Search for the cell housing the specified text and yield its (x, y) center coordinate. 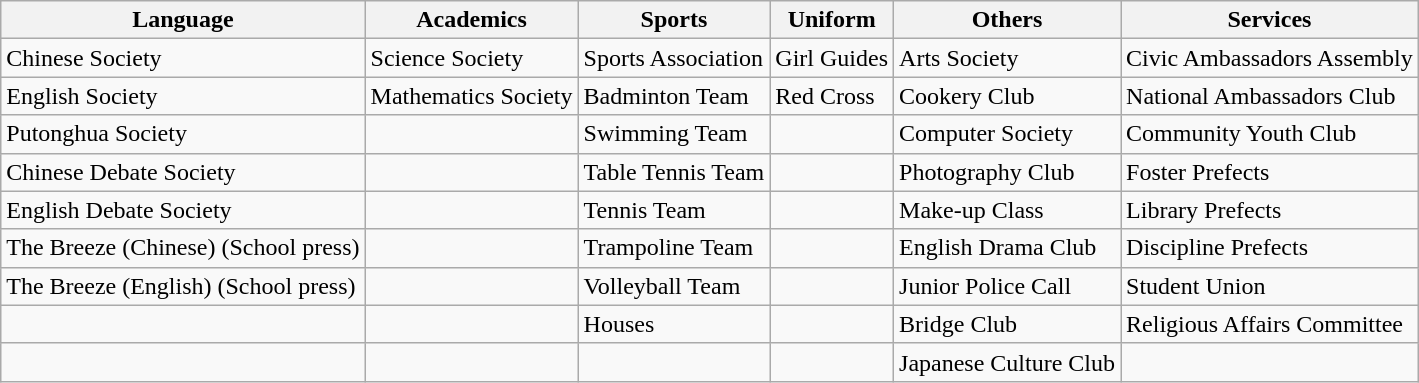
The Breeze (Chinese) (School press) (183, 248)
English Society (183, 96)
Foster Prefects (1270, 172)
Junior Police Call (1008, 286)
Discipline Prefects (1270, 248)
Mathematics Society (472, 96)
Computer Society (1008, 134)
Sports (674, 20)
Japanese Culture Club (1008, 362)
Sports Association (674, 58)
Girl Guides (832, 58)
Civic Ambassadors Assembly (1270, 58)
Arts Society (1008, 58)
Badminton Team (674, 96)
Student Union (1270, 286)
Houses (674, 324)
Library Prefects (1270, 210)
Trampoline Team (674, 248)
Chinese Debate Society (183, 172)
National Ambassadors Club (1270, 96)
Community Youth Club (1270, 134)
Uniform (832, 20)
Table Tennis Team (674, 172)
Chinese Society (183, 58)
Science Society (472, 58)
Photography Club (1008, 172)
Cookery Club (1008, 96)
Religious Affairs Committee (1270, 324)
Volleyball Team (674, 286)
Make-up Class (1008, 210)
Services (1270, 20)
Red Cross (832, 96)
Bridge Club (1008, 324)
Putonghua Society (183, 134)
English Drama Club (1008, 248)
Tennis Team (674, 210)
Swimming Team (674, 134)
English Debate Society (183, 210)
Academics (472, 20)
Others (1008, 20)
The Breeze (English) (School press) (183, 286)
Language (183, 20)
